Determine the [x, y] coordinate at the center of the cell enclosing the given text.  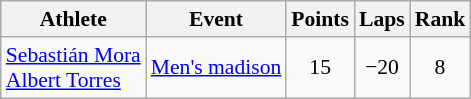
Laps [382, 19]
15 [320, 68]
Points [320, 19]
Men's madison [216, 68]
Event [216, 19]
Rank [440, 19]
−20 [382, 68]
8 [440, 68]
Athlete [74, 19]
Sebastián MoraAlbert Torres [74, 68]
